Find where the given text appears and provide that cell's center as [X, Y] coordinate. 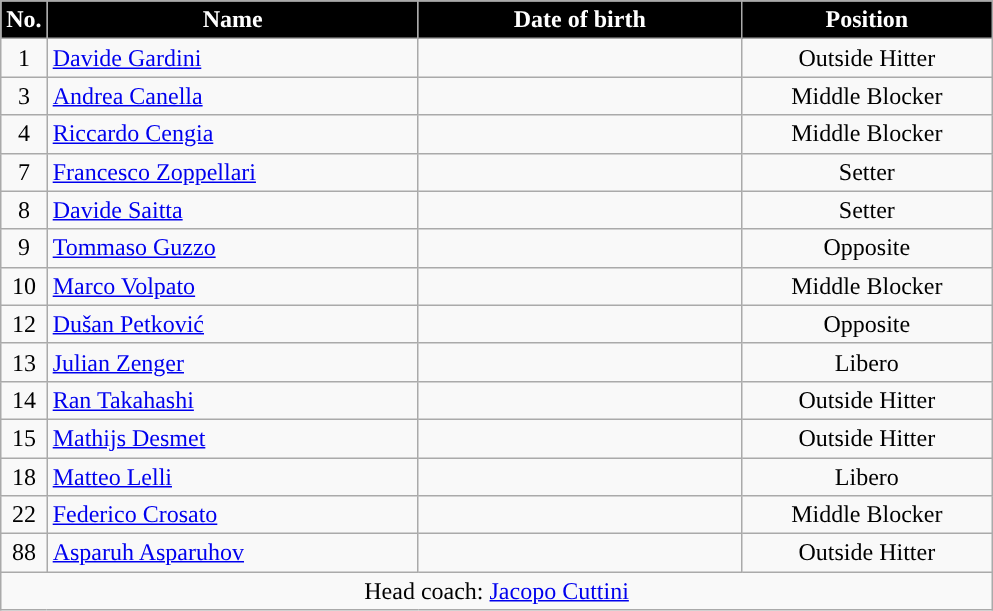
Mathijs Desmet [232, 438]
Asparuh Asparuhov [232, 553]
Julian Zenger [232, 362]
Andrea Canella [232, 96]
4 [24, 134]
Ran Takahashi [232, 400]
Davide Gardini [232, 58]
88 [24, 553]
Position [866, 20]
Marco Volpato [232, 286]
15 [24, 438]
3 [24, 96]
Federico Crosato [232, 515]
10 [24, 286]
18 [24, 477]
Davide Saitta [232, 210]
13 [24, 362]
12 [24, 324]
Tommaso Guzzo [232, 248]
7 [24, 172]
Francesco Zoppellari [232, 172]
8 [24, 210]
22 [24, 515]
Head coach: Jacopo Cuttini [497, 591]
9 [24, 248]
Name [232, 20]
No. [24, 20]
Riccardo Cengia [232, 134]
Date of birth [580, 20]
Matteo Lelli [232, 477]
1 [24, 58]
Dušan Petković [232, 324]
14 [24, 400]
